Identify which cell holds the provided text, then report its [X, Y] central coordinate. 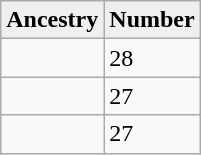
Ancestry [52, 20]
Number [152, 20]
28 [152, 58]
